For the text-containing cell, return its midpoint in (x, y) coordinate format. 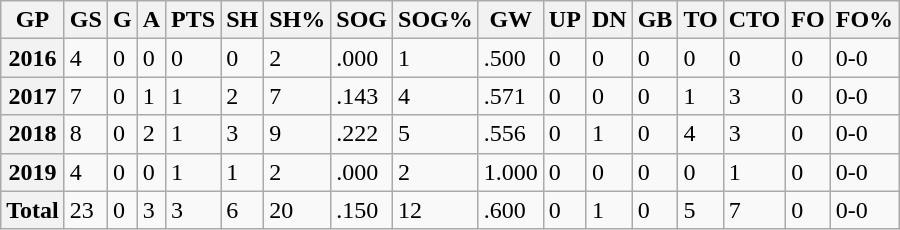
FO (808, 20)
SOG (362, 20)
A (151, 20)
.571 (510, 96)
8 (86, 134)
.500 (510, 58)
GW (510, 20)
DN (609, 20)
2017 (33, 96)
SOG% (436, 20)
PTS (194, 20)
2019 (33, 172)
6 (242, 210)
.600 (510, 210)
.143 (362, 96)
Total (33, 210)
TO (700, 20)
GS (86, 20)
2016 (33, 58)
SH (242, 20)
G (122, 20)
CTO (754, 20)
.556 (510, 134)
2018 (33, 134)
SH% (298, 20)
GB (655, 20)
9 (298, 134)
GP (33, 20)
23 (86, 210)
.222 (362, 134)
1.000 (510, 172)
20 (298, 210)
UP (564, 20)
12 (436, 210)
FO% (864, 20)
.150 (362, 210)
